Determine the [X, Y] coordinate at the center of the cell enclosing the given text.  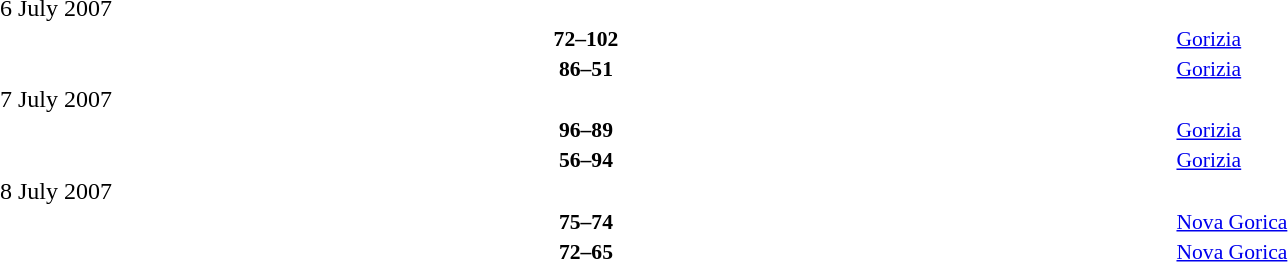
96–89 [586, 130]
86–51 [586, 68]
75–74 [586, 222]
56–94 [586, 160]
72–102 [586, 38]
